Find where the given text appears and provide that cell's center as [x, y] coordinate. 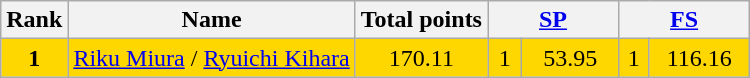
SP [554, 20]
Name [212, 20]
FS [684, 20]
Riku Miura / Ryuichi Kihara [212, 58]
116.16 [700, 58]
Rank [34, 20]
53.95 [570, 58]
170.11 [421, 58]
Total points [421, 20]
